Locate the cell with the specified text and output its [X, Y] center coordinate. 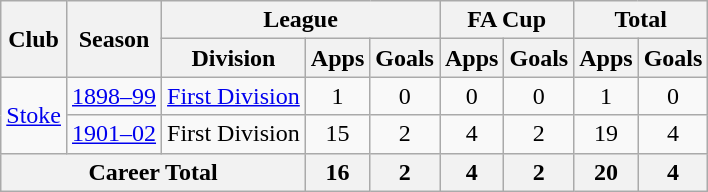
Club [34, 39]
15 [337, 134]
16 [337, 172]
League [301, 20]
1901–02 [114, 134]
Career Total [154, 172]
Total [641, 20]
1898–99 [114, 96]
Division [234, 58]
Season [114, 39]
Stoke [34, 115]
20 [606, 172]
19 [606, 134]
FA Cup [507, 20]
